Find where the given text appears and provide that cell's center as [x, y] coordinate. 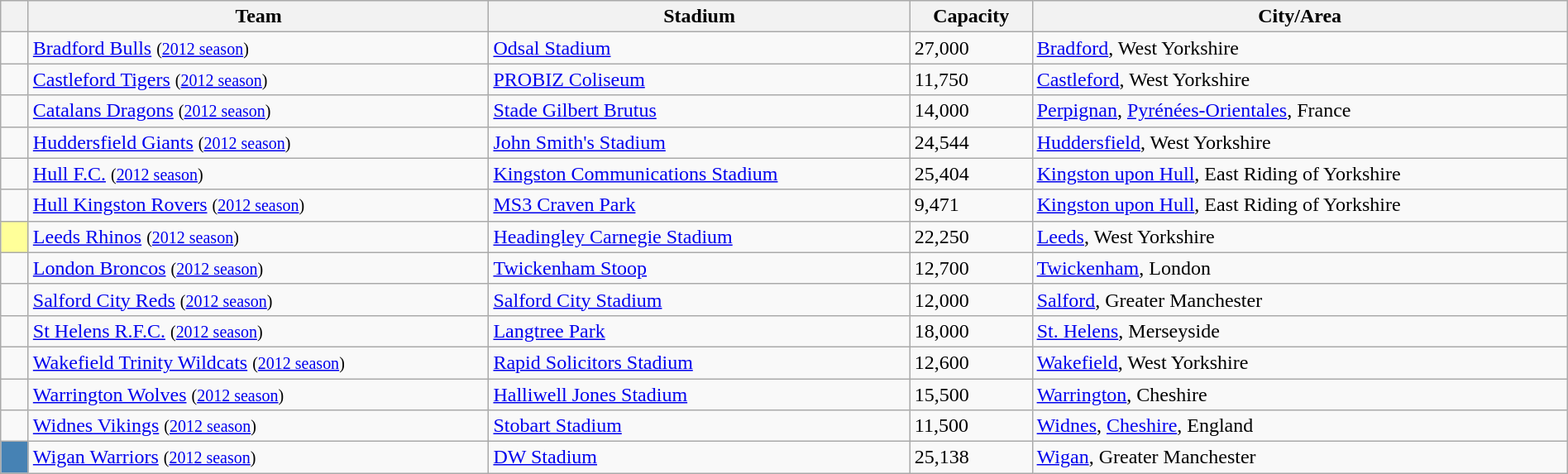
Warrington Wolves (2012 season) [258, 395]
Hull F.C. (2012 season) [258, 174]
Castleford, West Yorkshire [1300, 79]
Capacity [971, 17]
25,404 [971, 174]
Huddersfield, West Yorkshire [1300, 142]
12,000 [971, 299]
DW Stadium [700, 457]
Salford City Reds (2012 season) [258, 299]
Leeds Rhinos (2012 season) [258, 237]
Stade Gilbert Brutus [700, 111]
PROBIZ Coliseum [700, 79]
11,500 [971, 426]
24,544 [971, 142]
Bradford Bulls (2012 season) [258, 48]
Salford City Stadium [700, 299]
Halliwell Jones Stadium [700, 395]
Leeds, West Yorkshire [1300, 237]
Team [258, 17]
City/Area [1300, 17]
Hull Kingston Rovers (2012 season) [258, 205]
Perpignan, Pyrénées-Orientales, France [1300, 111]
14,000 [971, 111]
Odsal Stadium [700, 48]
Kingston Communications Stadium [700, 174]
John Smith's Stadium [700, 142]
Twickenham Stoop [700, 268]
Widnes, Cheshire, England [1300, 426]
22,250 [971, 237]
Headingley Carnegie Stadium [700, 237]
MS3 Craven Park [700, 205]
Warrington, Cheshire [1300, 395]
9,471 [971, 205]
Huddersfield Giants (2012 season) [258, 142]
Wakefield, West Yorkshire [1300, 362]
25,138 [971, 457]
11,750 [971, 79]
St. Helens, Merseyside [1300, 331]
12,600 [971, 362]
18,000 [971, 331]
Catalans Dragons (2012 season) [258, 111]
Langtree Park [700, 331]
15,500 [971, 395]
Rapid Solicitors Stadium [700, 362]
London Broncos (2012 season) [258, 268]
Widnes Vikings (2012 season) [258, 426]
Stadium [700, 17]
Salford, Greater Manchester [1300, 299]
27,000 [971, 48]
Stobart Stadium [700, 426]
Twickenham, London [1300, 268]
12,700 [971, 268]
Wigan Warriors (2012 season) [258, 457]
Wakefield Trinity Wildcats (2012 season) [258, 362]
Castleford Tigers (2012 season) [258, 79]
St Helens R.F.C. (2012 season) [258, 331]
Wigan, Greater Manchester [1300, 457]
Bradford, West Yorkshire [1300, 48]
